Locate the cell with the specified text and output its [X, Y] center coordinate. 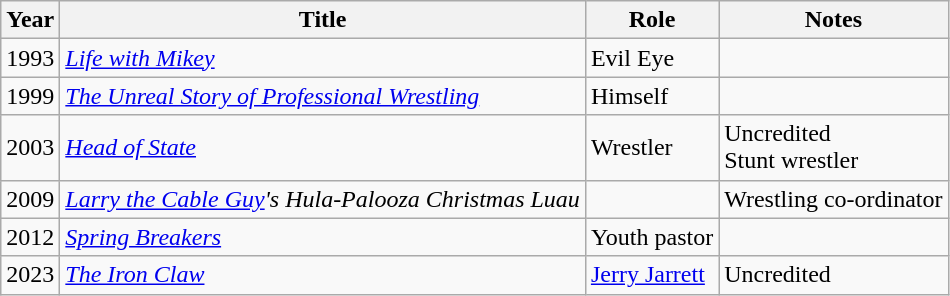
The Iron Claw [323, 275]
Youth pastor [652, 237]
Head of State [323, 148]
Role [652, 20]
Notes [834, 20]
2023 [30, 275]
Title [323, 20]
The Unreal Story of Professional Wrestling [323, 96]
2012 [30, 237]
Jerry Jarrett [652, 275]
Life with Mikey [323, 58]
Himself [652, 96]
Evil Eye [652, 58]
UncreditedStunt wrestler [834, 148]
Wrestler [652, 148]
Spring Breakers [323, 237]
2009 [30, 199]
1999 [30, 96]
1993 [30, 58]
Larry the Cable Guy's Hula-Palooza Christmas Luau [323, 199]
Year [30, 20]
Uncredited [834, 275]
2003 [30, 148]
Wrestling co-ordinator [834, 199]
